Identify which cell holds the provided text, then report its [X, Y] central coordinate. 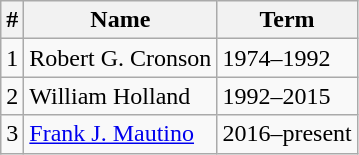
Name [120, 20]
2 [12, 96]
1992–2015 [287, 96]
3 [12, 134]
1974–1992 [287, 58]
1 [12, 58]
William Holland [120, 96]
2016–present [287, 134]
Term [287, 20]
# [12, 20]
Frank J. Mautino [120, 134]
Robert G. Cronson [120, 58]
